Provide the [X, Y] coordinate of the cell's center where the given text is located.  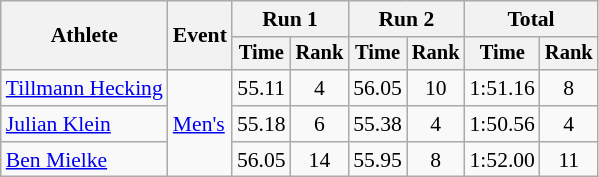
Men's [200, 124]
1:51.16 [502, 88]
8 [569, 88]
10 [436, 88]
1:50.56 [502, 124]
Julian Klein [84, 124]
6 [320, 124]
55.11 [262, 88]
56.05 [378, 88]
Athlete [84, 36]
55.18 [262, 124]
55.38 [378, 124]
Event [200, 36]
Run 1 [290, 19]
Tillmann Hecking [84, 88]
Total [530, 19]
Run 2 [406, 19]
